Scan for the cell matching the given text and deliver its (x, y) coordinate at center. 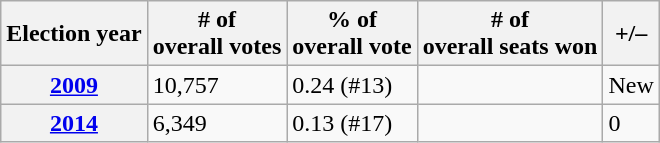
10,757 (217, 85)
6,349 (217, 123)
Election year (74, 34)
2014 (74, 123)
% ofoverall vote (352, 34)
+/– (631, 34)
# ofoverall votes (217, 34)
# ofoverall seats won (510, 34)
2009 (74, 85)
0 (631, 123)
0.13 (#17) (352, 123)
0.24 (#13) (352, 85)
New (631, 85)
